Search for the cell housing the specified text and yield its [X, Y] center coordinate. 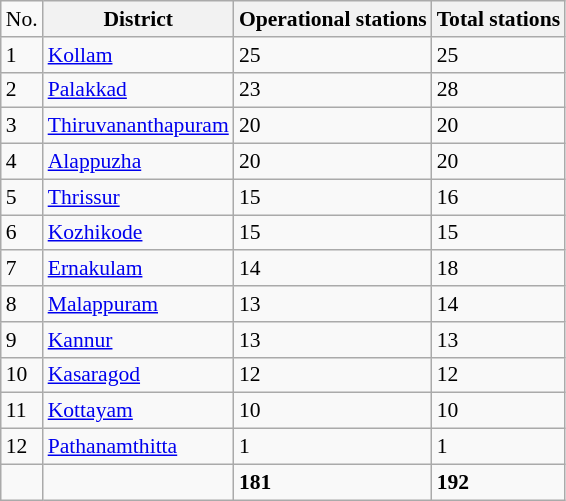
Kasaragod [138, 375]
2 [22, 90]
3 [22, 126]
5 [22, 197]
23 [333, 90]
9 [22, 340]
District [138, 19]
Kozhikode [138, 233]
8 [22, 304]
Pathanamthitta [138, 447]
181 [333, 482]
Alappuzha [138, 162]
Kottayam [138, 411]
Kollam [138, 55]
Operational stations [333, 19]
Thiruvananthapuram [138, 126]
Palakkad [138, 90]
4 [22, 162]
Kannur [138, 340]
11 [22, 411]
Thrissur [138, 197]
No. [22, 19]
7 [22, 269]
Ernakulam [138, 269]
192 [498, 482]
Malappuram [138, 304]
28 [498, 90]
16 [498, 197]
6 [22, 233]
Total stations [498, 19]
18 [498, 269]
